Identify which cell holds the provided text, then report its (X, Y) central coordinate. 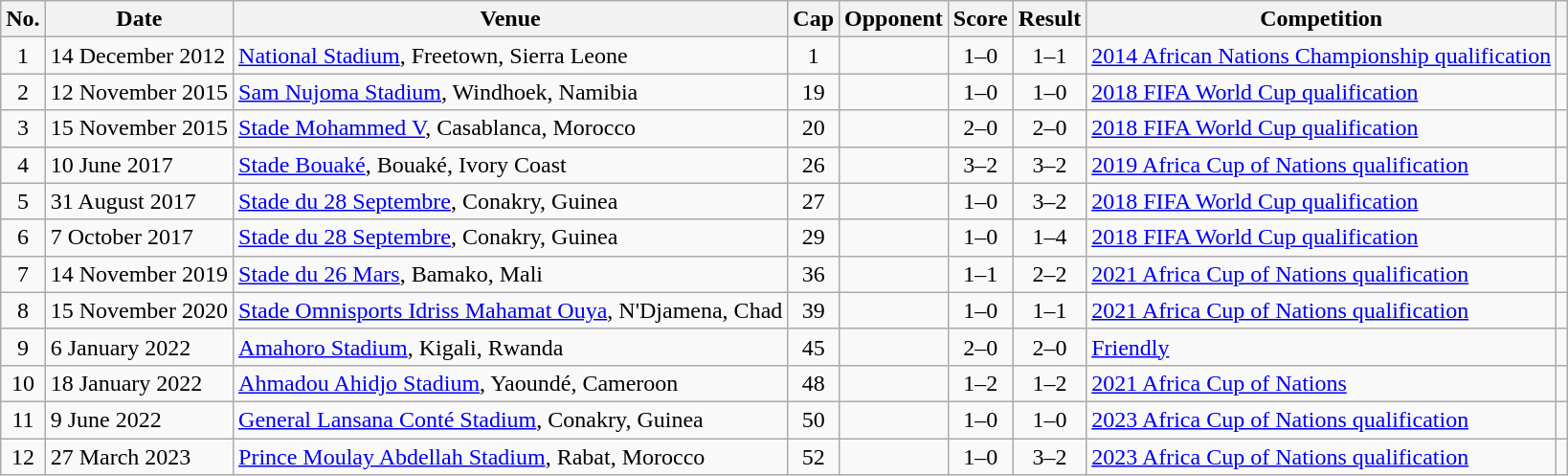
Stade Mohammed V, Casablanca, Morocco (511, 128)
31 August 2017 (139, 201)
7 (23, 274)
48 (814, 383)
Stade Omnisports Idriss Mahamat Ouya, N'Djamena, Chad (511, 310)
Ahmadou Ahidjo Stadium, Yaoundé, Cameroon (511, 383)
20 (814, 128)
10 June 2017 (139, 165)
Opponent (894, 19)
8 (23, 310)
General Lansana Conté Stadium, Conakry, Guinea (511, 419)
Score (980, 19)
19 (814, 92)
36 (814, 274)
10 (23, 383)
52 (814, 457)
Date (139, 19)
14 November 2019 (139, 274)
15 November 2015 (139, 128)
National Stadium, Freetown, Sierra Leone (511, 56)
6 (23, 238)
Cap (814, 19)
15 November 2020 (139, 310)
11 (23, 419)
12 November 2015 (139, 92)
Result (1049, 19)
Friendly (1321, 347)
6 January 2022 (139, 347)
7 October 2017 (139, 238)
45 (814, 347)
Stade du 26 Mars, Bamako, Mali (511, 274)
50 (814, 419)
Amahoro Stadium, Kigali, Rwanda (511, 347)
29 (814, 238)
3 (23, 128)
Stade Bouaké, Bouaké, Ivory Coast (511, 165)
12 (23, 457)
9 (23, 347)
39 (814, 310)
14 December 2012 (139, 56)
2014 African Nations Championship qualification (1321, 56)
9 June 2022 (139, 419)
2021 Africa Cup of Nations (1321, 383)
No. (23, 19)
26 (814, 165)
Venue (511, 19)
Prince Moulay Abdellah Stadium, Rabat, Morocco (511, 457)
27 March 2023 (139, 457)
18 January 2022 (139, 383)
2–2 (1049, 274)
2019 Africa Cup of Nations qualification (1321, 165)
2 (23, 92)
Competition (1321, 19)
1–4 (1049, 238)
4 (23, 165)
27 (814, 201)
5 (23, 201)
Sam Nujoma Stadium, Windhoek, Namibia (511, 92)
